Search for the cell housing the specified text and yield its (x, y) center coordinate. 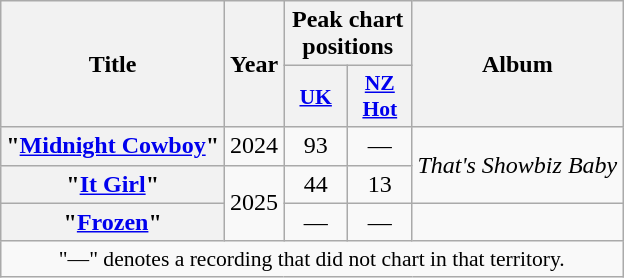
Title (113, 64)
Peak chart positions (348, 34)
"—" denotes a recording that did not chart in that territory. (312, 259)
13 (380, 184)
That's Showbiz Baby (518, 165)
"Midnight Cowboy" (113, 146)
2025 (254, 203)
"It Girl" (113, 184)
2024 (254, 146)
Year (254, 64)
NZHot (380, 96)
UK (316, 96)
44 (316, 184)
Album (518, 64)
"Frozen" (113, 222)
93 (316, 146)
